Pinpoint the cell where the given text exists, returning its (x, y) midpoint coordinate. 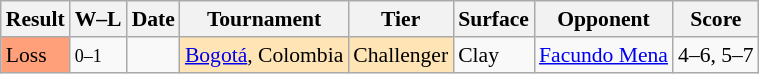
Tier (400, 19)
Challenger (400, 55)
0–1 (98, 55)
Facundo Mena (604, 55)
Loss (36, 55)
4–6, 5–7 (716, 55)
Bogotá, Colombia (264, 55)
Clay (494, 55)
Result (36, 19)
Opponent (604, 19)
Score (716, 19)
W–L (98, 19)
Tournament (264, 19)
Date (154, 19)
Surface (494, 19)
